Pinpoint the cell where the given text exists, returning its [x, y] midpoint coordinate. 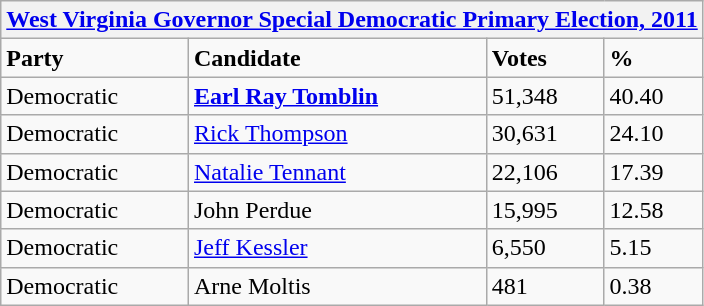
Jeff Kessler [337, 248]
15,995 [545, 210]
22,106 [545, 172]
Votes [545, 58]
John Perdue [337, 210]
12.58 [654, 210]
0.38 [654, 286]
Candidate [337, 58]
481 [545, 286]
6,550 [545, 248]
Party [95, 58]
Earl Ray Tomblin [337, 96]
30,631 [545, 134]
24.10 [654, 134]
40.40 [654, 96]
West Virginia Governor Special Democratic Primary Election, 2011 [352, 20]
17.39 [654, 172]
Rick Thompson [337, 134]
5.15 [654, 248]
% [654, 58]
Arne Moltis [337, 286]
51,348 [545, 96]
Natalie Tennant [337, 172]
